Find where the given text appears and provide that cell's center as (X, Y) coordinate. 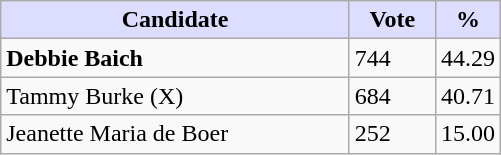
44.29 (468, 58)
252 (392, 134)
744 (392, 58)
684 (392, 96)
Candidate (176, 20)
Tammy Burke (X) (176, 96)
40.71 (468, 96)
Vote (392, 20)
% (468, 20)
15.00 (468, 134)
Debbie Baich (176, 58)
Jeanette Maria de Boer (176, 134)
